Return the [x, y] coordinate for the center point of the cell that contains the specified text.  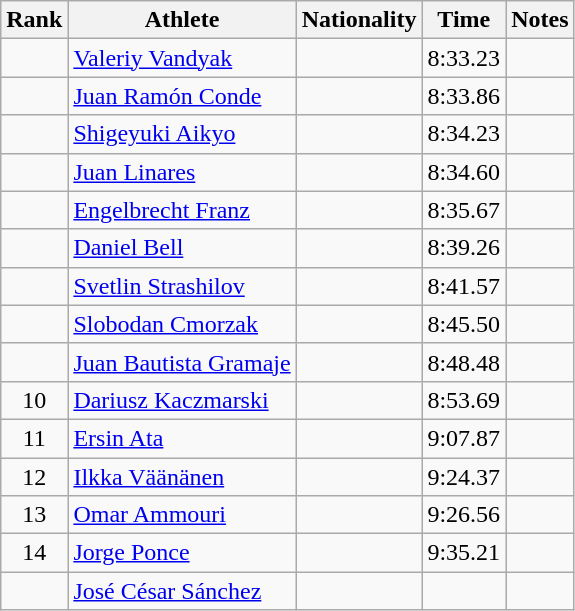
10 [34, 400]
Juan Linares [182, 172]
Juan Bautista Gramaje [182, 362]
8:48.48 [464, 362]
8:33.23 [464, 58]
13 [34, 515]
Juan Ramón Conde [182, 96]
8:45.50 [464, 324]
José César Sánchez [182, 591]
11 [34, 438]
Slobodan Cmorzak [182, 324]
Ersin Ata [182, 438]
Rank [34, 20]
8:34.23 [464, 134]
Engelbrecht Franz [182, 210]
Nationality [359, 20]
8:41.57 [464, 286]
Dariusz Kaczmarski [182, 400]
8:34.60 [464, 172]
Omar Ammouri [182, 515]
Notes [540, 20]
9:35.21 [464, 553]
Time [464, 20]
9:07.87 [464, 438]
8:35.67 [464, 210]
Daniel Bell [182, 248]
14 [34, 553]
9:26.56 [464, 515]
8:33.86 [464, 96]
Athlete [182, 20]
Jorge Ponce [182, 553]
8:53.69 [464, 400]
8:39.26 [464, 248]
Valeriy Vandyak [182, 58]
Shigeyuki Aikyo [182, 134]
Ilkka Väänänen [182, 477]
12 [34, 477]
Svetlin Strashilov [182, 286]
9:24.37 [464, 477]
